Provide the (X, Y) coordinate of the cell's center where the given text is located.  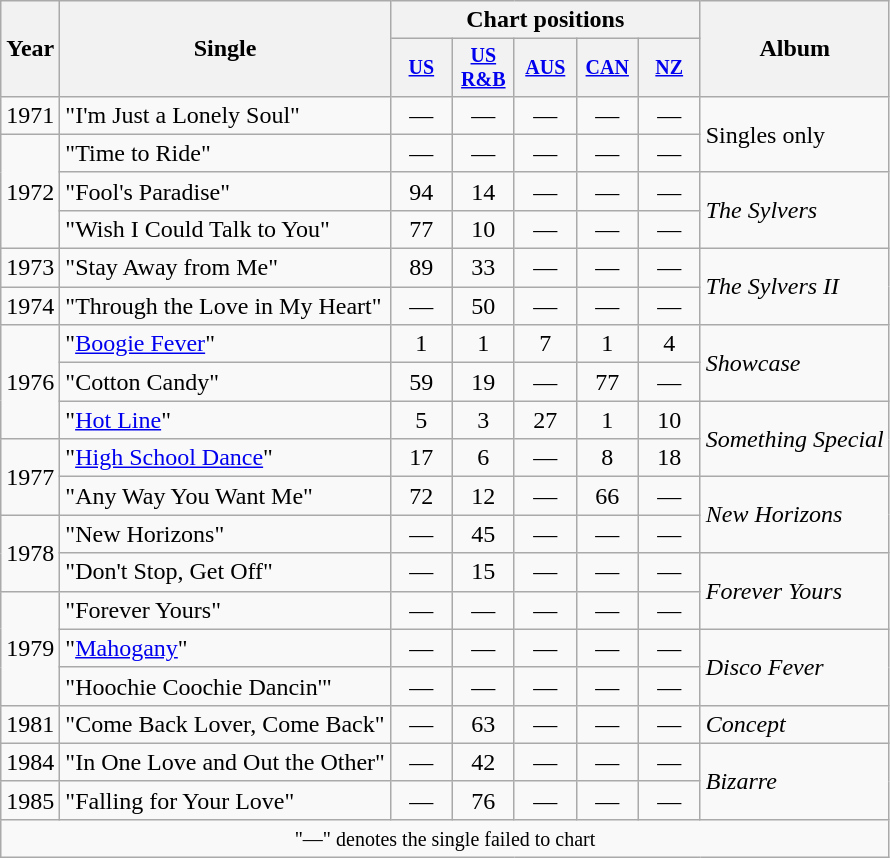
"Through the Love in My Heart" (226, 306)
"Wish I Could Talk to You" (226, 229)
1972 (30, 191)
Forever Yours (794, 591)
12 (483, 496)
59 (421, 382)
Single (226, 49)
"I'm Just a Lonely Soul" (226, 115)
"Mahogany" (226, 648)
"Boogie Fever" (226, 344)
"Time to Ride" (226, 153)
Disco Fever (794, 667)
US R&B (483, 68)
Year (30, 49)
"Come Back Lover, Come Back" (226, 724)
72 (421, 496)
1977 (30, 477)
"Hoochie Coochie Dancin'" (226, 686)
Something Special (794, 439)
Bizarre (794, 781)
1978 (30, 553)
1971 (30, 115)
AUS (545, 68)
3 (483, 420)
Showcase (794, 363)
18 (669, 458)
"—" denotes the single failed to chart (445, 838)
50 (483, 306)
Concept (794, 724)
45 (483, 534)
8 (607, 458)
Singles only (794, 134)
66 (607, 496)
94 (421, 191)
33 (483, 268)
1976 (30, 382)
"Don't Stop, Get Off" (226, 572)
1979 (30, 648)
The Sylvers (794, 210)
US (421, 68)
Album (794, 49)
"Forever Yours" (226, 610)
"Hot Line" (226, 420)
76 (483, 800)
"Cotton Candy" (226, 382)
6 (483, 458)
5 (421, 420)
"Stay Away from Me" (226, 268)
1973 (30, 268)
"New Horizons" (226, 534)
17 (421, 458)
CAN (607, 68)
"Fool's Paradise" (226, 191)
"Falling for Your Love" (226, 800)
14 (483, 191)
"High School Dance" (226, 458)
7 (545, 344)
15 (483, 572)
89 (421, 268)
27 (545, 420)
Chart positions (545, 20)
"In One Love and Out the Other" (226, 762)
NZ (669, 68)
New Horizons (794, 515)
1981 (30, 724)
42 (483, 762)
1985 (30, 800)
The Sylvers II (794, 287)
"Any Way You Want Me" (226, 496)
1984 (30, 762)
63 (483, 724)
4 (669, 344)
1974 (30, 306)
19 (483, 382)
